Return the (x, y) coordinate for the center point of the cell that contains the specified text.  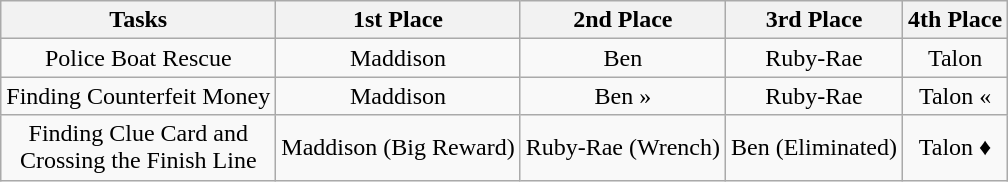
Maddison (Big Reward) (398, 148)
Ben (Eliminated) (814, 148)
Ben » (622, 96)
Finding Counterfeit Money (138, 96)
1st Place (398, 20)
Police Boat Rescue (138, 58)
Ruby-Rae (Wrench) (622, 148)
Talon (956, 58)
Talon « (956, 96)
4th Place (956, 20)
Ben (622, 58)
Finding Clue Card and Crossing the Finish Line (138, 148)
3rd Place (814, 20)
2nd Place (622, 20)
Talon ♦ (956, 148)
Tasks (138, 20)
